Find where the given text appears and provide that cell's center as (x, y) coordinate. 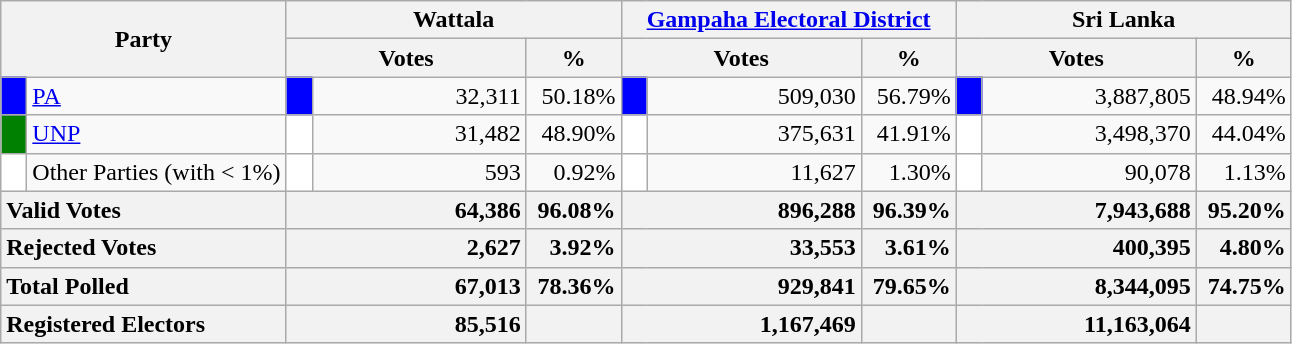
Party (144, 39)
33,553 (741, 248)
3.61% (908, 248)
48.90% (574, 134)
400,395 (1076, 248)
74.75% (1244, 286)
7,943,688 (1076, 210)
41.91% (908, 134)
32,311 (419, 96)
Wattala (454, 20)
85,516 (406, 324)
Valid Votes (144, 210)
PA (156, 96)
31,482 (419, 134)
48.94% (1244, 96)
Sri Lanka (1124, 20)
UNP (156, 134)
929,841 (741, 286)
90,078 (1089, 172)
56.79% (908, 96)
50.18% (574, 96)
1.30% (908, 172)
67,013 (406, 286)
Other Parties (with < 1%) (156, 172)
64,386 (406, 210)
11,627 (754, 172)
11,163,064 (1076, 324)
Total Polled (144, 286)
8,344,095 (1076, 286)
Registered Electors (144, 324)
44.04% (1244, 134)
4.80% (1244, 248)
96.39% (908, 210)
96.08% (574, 210)
3.92% (574, 248)
Gampaha Electoral District (788, 20)
78.36% (574, 286)
Rejected Votes (144, 248)
0.92% (574, 172)
2,627 (406, 248)
896,288 (741, 210)
1.13% (1244, 172)
509,030 (754, 96)
79.65% (908, 286)
593 (419, 172)
3,887,805 (1089, 96)
3,498,370 (1089, 134)
1,167,469 (741, 324)
95.20% (1244, 210)
375,631 (754, 134)
